Provide the (X, Y) coordinate of the cell's center where the given text is located.  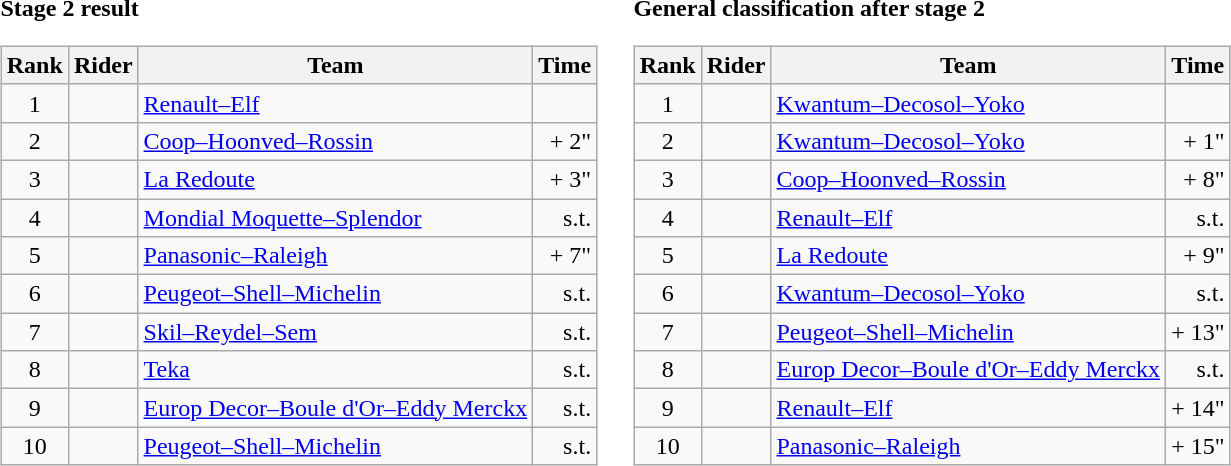
+ 9" (1198, 256)
+ 3" (565, 179)
Skil–Reydel–Sem (336, 332)
Teka (336, 370)
+ 14" (1198, 408)
+ 7" (565, 256)
+ 8" (1198, 179)
+ 13" (1198, 332)
Mondial Moquette–Splendor (336, 217)
+ 1" (1198, 141)
+ 2" (565, 141)
+ 15" (1198, 446)
